Scan for the cell matching the given text and deliver its [X, Y] coordinate at center. 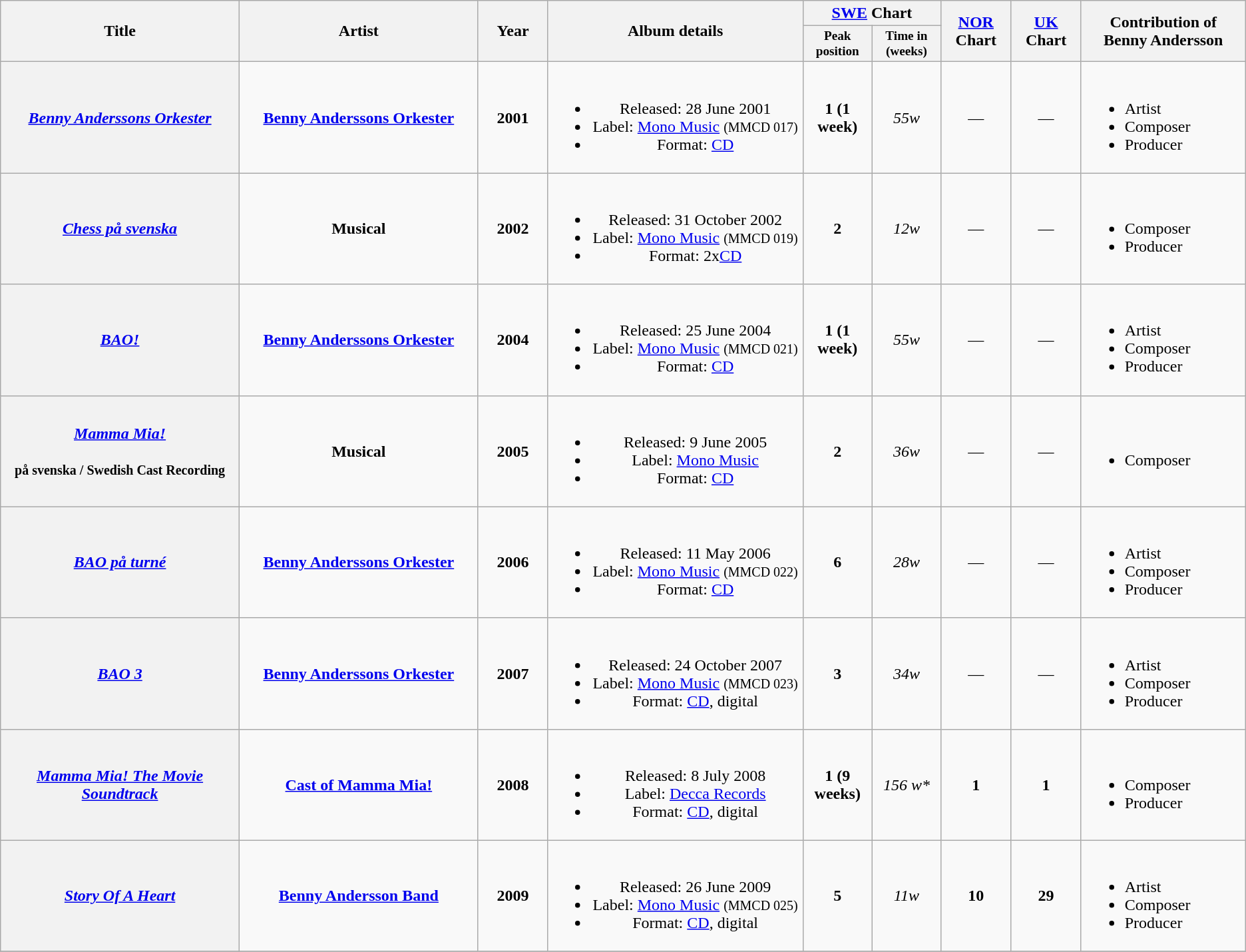
2006 [513, 562]
1 (9 weeks) [837, 784]
Released: 8 July 2008Label: Decca RecordsFormat: CD, digital [675, 784]
Mamma Mia!på svenska / Swedish Cast Recording [120, 451]
Title [120, 31]
12w [907, 229]
NORChart [976, 31]
Story Of A Heart [120, 896]
Peak position [837, 44]
34w [907, 674]
BAO på turné [120, 562]
2001 [513, 117]
Benny Andersson Band [358, 896]
Album details [675, 31]
Released: 31 October 2002Label: Mono Music (MMCD 019)Format: 2xCD [675, 229]
36w [907, 451]
29 [1046, 896]
Cast of Mamma Mia! [358, 784]
BAO! [120, 340]
SWE Chart [872, 13]
11w [907, 896]
Released: 25 June 2004Label: Mono Music (MMCD 021)Format: CD [675, 340]
Time in(weeks) [907, 44]
2009 [513, 896]
Contribution ofBenny Andersson [1163, 31]
2002 [513, 229]
BAO 3 [120, 674]
156 w* [907, 784]
2005 [513, 451]
UKChart [1046, 31]
Released: 11 May 2006Label: Mono Music (MMCD 022)Format: CD [675, 562]
Released: 24 October 2007Label: Mono Music (MMCD 023)Format: CD, digital [675, 674]
Year [513, 31]
2008 [513, 784]
5 [837, 896]
Artist [358, 31]
6 [837, 562]
28w [907, 562]
Mamma Mia! The Movie Soundtrack [120, 784]
Released: 28 June 2001Label: Mono Music (MMCD 017)Format: CD [675, 117]
2004 [513, 340]
Composer [1163, 451]
3 [837, 674]
Chess på svenska [120, 229]
2007 [513, 674]
Released: 9 June 2005Label: Mono MusicFormat: CD [675, 451]
Released: 26 June 2009Label: Mono Music (MMCD 025)Format: CD, digital [675, 896]
10 [976, 896]
